Return [x, y] of the center of cell containing provided text 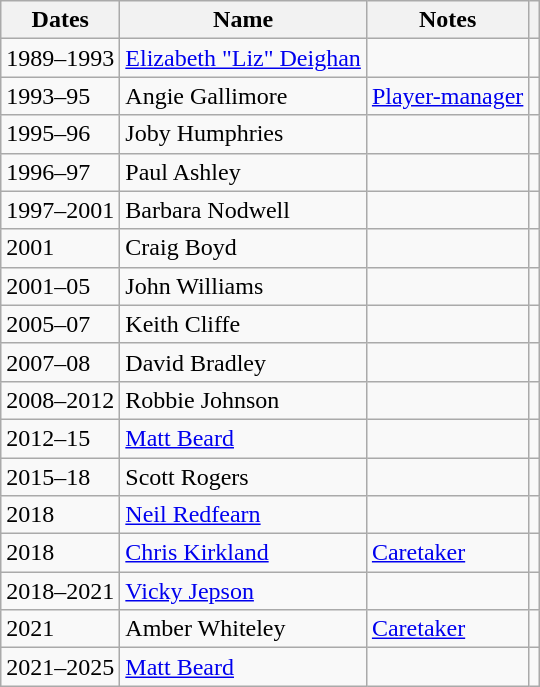
1997–2001 [60, 210]
Barbara Nodwell [244, 210]
2008–2012 [60, 400]
Neil Redfearn [244, 515]
Robbie Johnson [244, 400]
Vicky Jepson [244, 591]
1996–97 [60, 172]
Scott Rogers [244, 477]
Elizabeth "Liz" Deighan [244, 58]
Chris Kirkland [244, 553]
2021 [60, 629]
Player-manager [448, 96]
2015–18 [60, 477]
Dates [60, 20]
1993–95 [60, 96]
Keith Cliffe [244, 324]
Paul Ashley [244, 172]
Joby Humphries [244, 134]
Notes [448, 20]
2007–08 [60, 362]
1995–96 [60, 134]
Amber Whiteley [244, 629]
Name [244, 20]
2018–2021 [60, 591]
2001–05 [60, 286]
Craig Boyd [244, 248]
2021–2025 [60, 667]
2001 [60, 248]
2005–07 [60, 324]
Angie Gallimore [244, 96]
1989–1993 [60, 58]
David Bradley [244, 362]
John Williams [244, 286]
2012–15 [60, 438]
